Locate the cell with the specified text and output its [x, y] center coordinate. 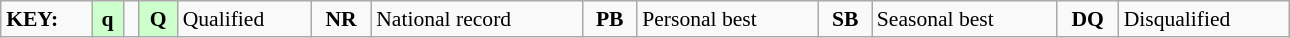
Disqualified [1204, 19]
Q [158, 19]
SB [846, 19]
Personal best [728, 19]
DQ [1088, 19]
Seasonal best [964, 19]
PB [610, 19]
Qualified [244, 19]
National record [476, 19]
NR [341, 19]
KEY: [46, 19]
q [108, 19]
